Extract the [X, Y] coordinate from the center of the cell holding the provided text.  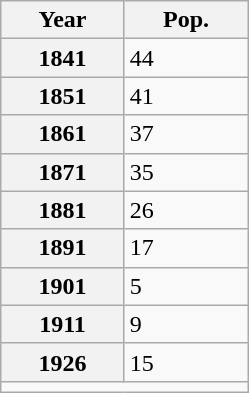
1881 [63, 210]
35 [186, 172]
1851 [63, 96]
Pop. [186, 20]
41 [186, 96]
15 [186, 362]
17 [186, 248]
44 [186, 58]
26 [186, 210]
1861 [63, 134]
1926 [63, 362]
1911 [63, 324]
1901 [63, 286]
1841 [63, 58]
37 [186, 134]
1891 [63, 248]
Year [63, 20]
9 [186, 324]
5 [186, 286]
1871 [63, 172]
